Search for the cell housing the specified text and yield its (X, Y) center coordinate. 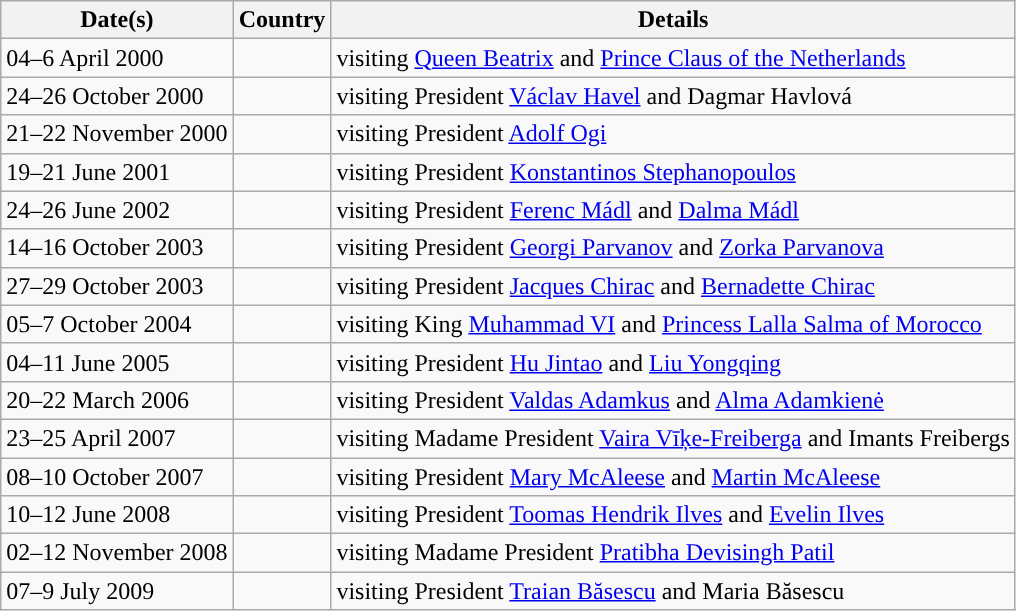
visiting President Adolf Ogi (674, 134)
04–11 June 2005 (117, 362)
21–22 November 2000 (117, 134)
07–9 July 2009 (117, 591)
08–10 October 2007 (117, 477)
04–6 April 2000 (117, 58)
Details (674, 20)
visiting President Jacques Chirac and Bernadette Chirac (674, 286)
Date(s) (117, 20)
Country (282, 20)
24–26 October 2000 (117, 96)
05–7 October 2004 (117, 324)
visiting President Georgi Parvanov and Zorka Parvanova (674, 248)
visiting President Toomas Hendrik Ilves and Evelin Ilves (674, 515)
24–26 June 2002 (117, 210)
visiting President Hu Jintao and Liu Yongqing (674, 362)
visiting President Václav Havel and Dagmar Havlová (674, 96)
visiting Madame President Pratibha Devisingh Patil (674, 553)
02–12 November 2008 (117, 553)
visiting President Konstantinos Stephanopoulos (674, 172)
10–12 June 2008 (117, 515)
visiting President Mary McAleese and Martin McAleese (674, 477)
visiting President Valdas Adamkus and Alma Adamkienė (674, 400)
visiting President Ferenc Mádl and Dalma Mádl (674, 210)
visiting President Traian Băsescu and Maria Băsescu (674, 591)
20–22 March 2006 (117, 400)
19–21 June 2001 (117, 172)
14–16 October 2003 (117, 248)
visiting Madame President Vaira Vīķe-Freiberga and Imants Freibergs (674, 438)
23–25 April 2007 (117, 438)
visiting Queen Beatrix and Prince Claus of the Netherlands (674, 58)
27–29 October 2003 (117, 286)
visiting King Muhammad VI and Princess Lalla Salma of Morocco (674, 324)
